Provide the [X, Y] coordinate of the cell's center where the given text is located.  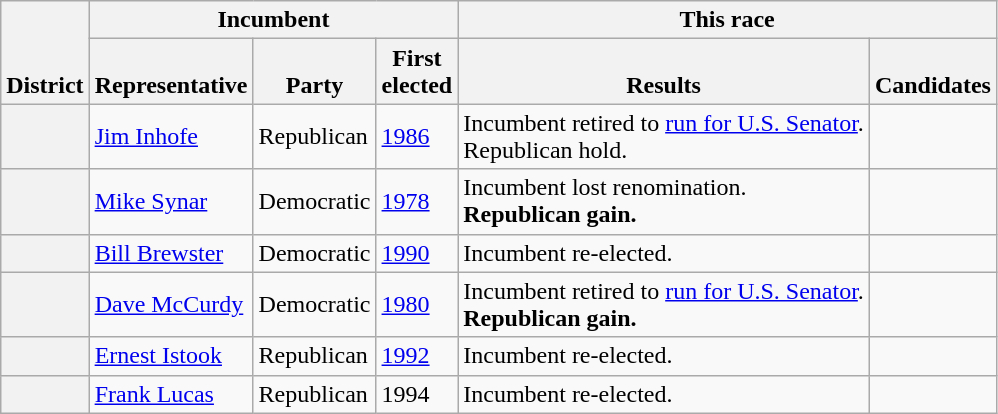
1990 [417, 253]
1986 [417, 136]
Jim Inhofe [171, 136]
Candidates [932, 72]
District [45, 52]
Frank Lucas [171, 394]
Mike Synar [171, 202]
Incumbent retired to run for U.S. Senator.Republican hold. [664, 136]
Bill Brewster [171, 253]
Representative [171, 72]
Incumbent lost renomination.Republican gain. [664, 202]
Firstelected [417, 72]
Results [664, 72]
Ernest Istook [171, 356]
1980 [417, 304]
Dave McCurdy [171, 304]
This race [728, 20]
Incumbent retired to run for U.S. Senator.Republican gain. [664, 304]
1994 [417, 394]
Party [314, 72]
1978 [417, 202]
Incumbent [274, 20]
1992 [417, 356]
